Detect which cell encompasses the target text, then output its (x, y) center coordinate. 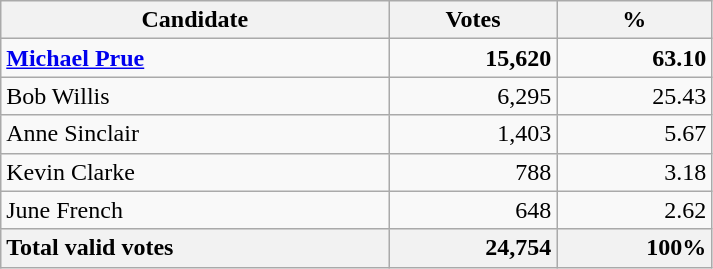
788 (473, 172)
24,754 (473, 248)
June French (195, 210)
Anne Sinclair (195, 134)
Bob Willis (195, 96)
% (634, 20)
Kevin Clarke (195, 172)
100% (634, 248)
Michael Prue (195, 58)
Candidate (195, 20)
63.10 (634, 58)
6,295 (473, 96)
648 (473, 210)
15,620 (473, 58)
2.62 (634, 210)
Total valid votes (195, 248)
5.67 (634, 134)
25.43 (634, 96)
3.18 (634, 172)
1,403 (473, 134)
Votes (473, 20)
